Find where the given text appears and provide that cell's center as [X, Y] coordinate. 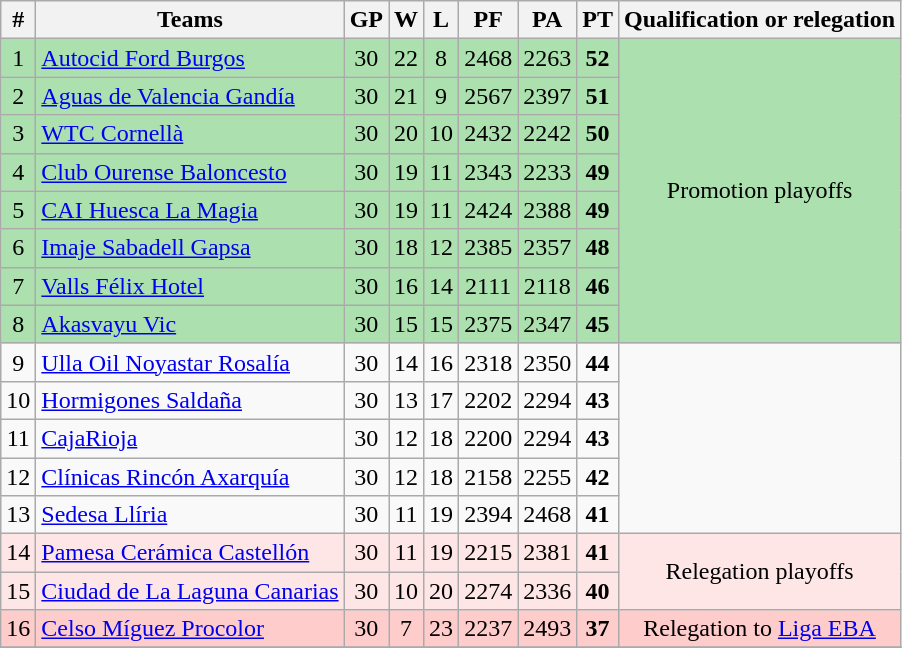
Celso Míguez Procolor [190, 629]
Relegation to Liga EBA [759, 629]
Valls Félix Hotel [190, 286]
Hormigones Saldaña [190, 400]
2424 [488, 210]
2336 [548, 591]
2388 [548, 210]
6 [18, 248]
Club Ourense Baloncesto [190, 172]
Qualification or relegation [759, 20]
2375 [488, 324]
2343 [488, 172]
GP [366, 20]
2237 [488, 629]
46 [598, 286]
WTC Cornellà [190, 134]
5 [18, 210]
2318 [488, 362]
23 [442, 629]
Ciudad de La Laguna Canarias [190, 591]
CAI Huesca La Magia [190, 210]
2233 [548, 172]
Clínicas Rincón Axarquía [190, 477]
Promotion playoffs [759, 191]
Pamesa Cerámica Castellón [190, 553]
1 [18, 58]
Akasvayu Vic [190, 324]
2567 [488, 96]
Relegation playoffs [759, 572]
2381 [548, 553]
17 [442, 400]
2397 [548, 96]
PA [548, 20]
Sedesa Llíria [190, 515]
2394 [488, 515]
22 [406, 58]
50 [598, 134]
2158 [488, 477]
2493 [548, 629]
2200 [488, 438]
W [406, 20]
45 [598, 324]
2432 [488, 134]
PT [598, 20]
4 [18, 172]
3 [18, 134]
2111 [488, 286]
52 [598, 58]
2202 [488, 400]
2347 [548, 324]
42 [598, 477]
2242 [548, 134]
48 [598, 248]
2263 [548, 58]
2357 [548, 248]
L [442, 20]
Autocid Ford Burgos [190, 58]
PF [488, 20]
Imaje Sabadell Gapsa [190, 248]
21 [406, 96]
Teams [190, 20]
40 [598, 591]
CajaRioja [190, 438]
# [18, 20]
Aguas de Valencia Gandía [190, 96]
51 [598, 96]
44 [598, 362]
37 [598, 629]
2350 [548, 362]
2215 [488, 553]
2255 [548, 477]
Ulla Oil Noyastar Rosalía [190, 362]
2385 [488, 248]
2274 [488, 591]
2118 [548, 286]
2 [18, 96]
